Provide the [X, Y] coordinate of the cell's center where the given text is located.  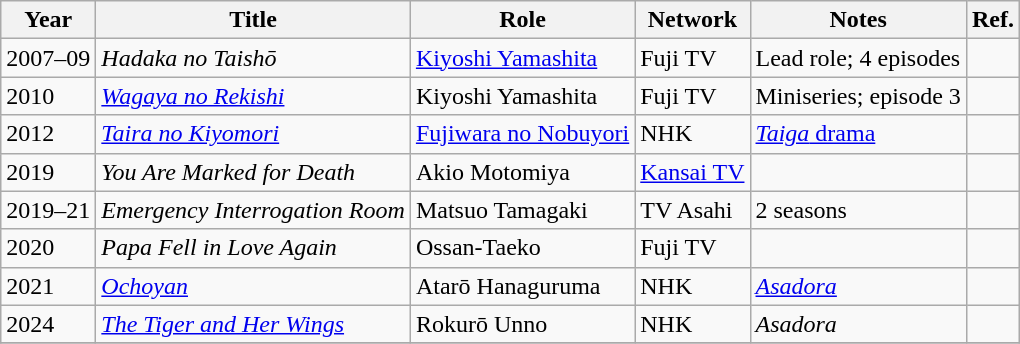
Wagaya no Rekishi [254, 96]
2020 [48, 248]
Papa Fell in Love Again [254, 248]
Title [254, 20]
Emergency Interrogation Room [254, 210]
Akio Motomiya [522, 172]
Fujiwara no Nobuyori [522, 134]
Rokurō Unno [522, 324]
Hadaka no Taishō [254, 58]
Kansai TV [692, 172]
2010 [48, 96]
2024 [48, 324]
2012 [48, 134]
Taiga drama [858, 134]
Role [522, 20]
Year [48, 20]
Ochoyan [254, 286]
2021 [48, 286]
Ref. [992, 20]
Matsuo Tamagaki [522, 210]
Atarō Hanaguruma [522, 286]
2 seasons [858, 210]
Lead role; 4 episodes [858, 58]
2007–09 [48, 58]
The Tiger and Her Wings [254, 324]
2019 [48, 172]
Notes [858, 20]
Taira no Kiyomori [254, 134]
You Are Marked for Death [254, 172]
Network [692, 20]
Ossan-Taeko [522, 248]
Miniseries; episode 3 [858, 96]
2019–21 [48, 210]
TV Asahi [692, 210]
